Find where the given text appears and provide that cell's center as (X, Y) coordinate. 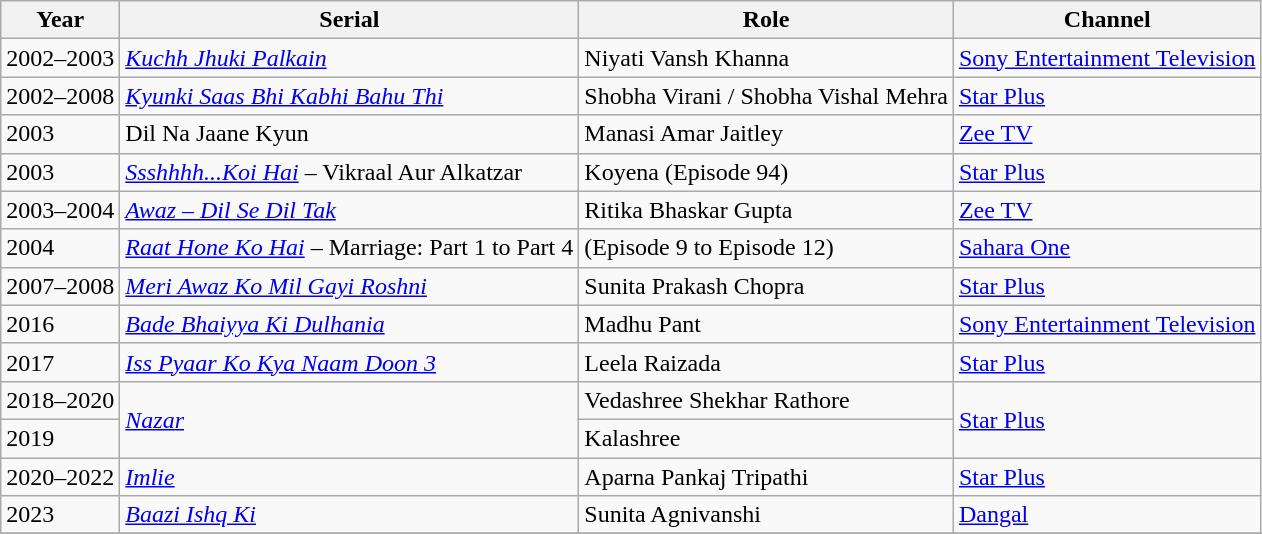
Meri Awaz Ko Mil Gayi Roshni (350, 286)
Nazar (350, 419)
2017 (60, 362)
2020–2022 (60, 477)
Dil Na Jaane Kyun (350, 134)
Koyena (Episode 94) (766, 172)
2002–2003 (60, 58)
2018–2020 (60, 400)
Kuchh Jhuki Palkain (350, 58)
2007–2008 (60, 286)
2004 (60, 248)
Vedashree Shekhar Rathore (766, 400)
2016 (60, 324)
Dangal (1107, 515)
Sunita Agnivanshi (766, 515)
Kalashree (766, 438)
Sahara One (1107, 248)
Ritika Bhaskar Gupta (766, 210)
Year (60, 20)
(Episode 9 to Episode 12) (766, 248)
Awaz – Dil Se Dil Tak (350, 210)
Niyati Vansh Khanna (766, 58)
Imlie (350, 477)
Baazi Ishq Ki (350, 515)
Leela Raizada (766, 362)
Bade Bhaiyya Ki Dulhania (350, 324)
Channel (1107, 20)
Raat Hone Ko Hai – Marriage: Part 1 to Part 4 (350, 248)
Manasi Amar Jaitley (766, 134)
Iss Pyaar Ko Kya Naam Doon 3 (350, 362)
2002–2008 (60, 96)
Kyunki Saas Bhi Kabhi Bahu Thi (350, 96)
2019 (60, 438)
Role (766, 20)
Aparna Pankaj Tripathi (766, 477)
Ssshhhh...Koi Hai – Vikraal Aur Alkatzar (350, 172)
2003–2004 (60, 210)
Madhu Pant (766, 324)
2023 (60, 515)
Sunita Prakash Chopra (766, 286)
Shobha Virani / Shobha Vishal Mehra (766, 96)
Serial (350, 20)
